Identify which cell holds the provided text, then report its (X, Y) central coordinate. 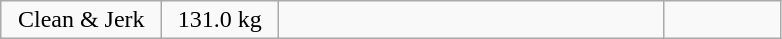
131.0 kg (220, 20)
Clean & Jerk (82, 20)
